For the text-containing cell, return its midpoint in [x, y] coordinate format. 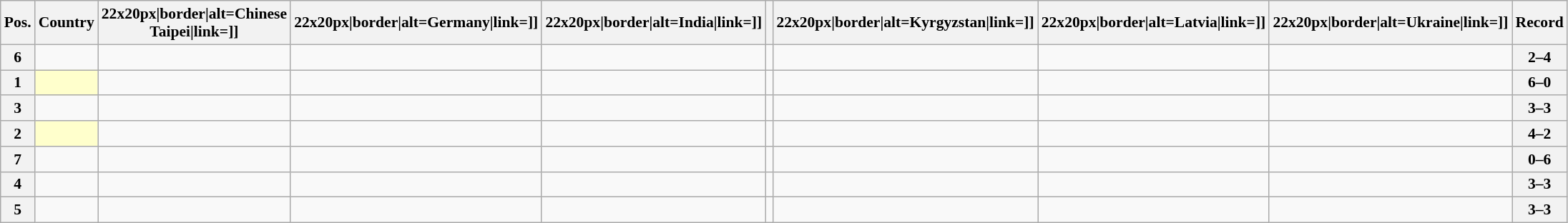
5 [18, 210]
2–4 [1539, 57]
1 [18, 83]
22x20px|border|alt=Germany|link=]] [416, 23]
22x20px|border|alt=Kyrgyzstan|link=]] [905, 23]
7 [18, 159]
22x20px|border|alt=India|link=]] [654, 23]
2 [18, 134]
4 [18, 184]
4–2 [1539, 134]
22x20px|border|alt=Latvia|link=]] [1154, 23]
6–0 [1539, 83]
6 [18, 57]
22x20px|border|alt=Chinese Taipei|link=]] [195, 23]
22x20px|border|alt=Ukraine|link=]] [1391, 23]
0–6 [1539, 159]
Country [67, 23]
3 [18, 109]
Pos. [18, 23]
Record [1539, 23]
